Capture the cell that displays the provided text and extract its [X, Y] central coordinate. 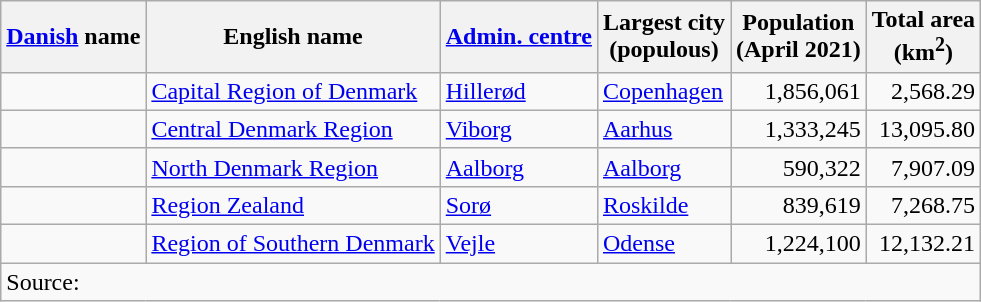
Population(April 2021) [798, 37]
Region Zealand [293, 205]
2,568.29 [923, 91]
Roskilde [664, 205]
1,856,061 [798, 91]
Largest city(populous) [664, 37]
1,224,100 [798, 244]
Danish name [74, 37]
7,907.09 [923, 167]
Region of Southern Denmark [293, 244]
Admin. centre [518, 37]
12,132.21 [923, 244]
839,619 [798, 205]
English name [293, 37]
Hillerød [518, 91]
1,333,245 [798, 129]
7,268.75 [923, 205]
Total area(km2) [923, 37]
Capital Region of Denmark [293, 91]
Central Denmark Region [293, 129]
Viborg [518, 129]
13,095.80 [923, 129]
Odense [664, 244]
Sorø [518, 205]
Copenhagen [664, 91]
Source: [491, 282]
Vejle [518, 244]
Aarhus [664, 129]
590,322 [798, 167]
North Denmark Region [293, 167]
